Output the [X, Y] coordinate of the center of the cell containing the given text.  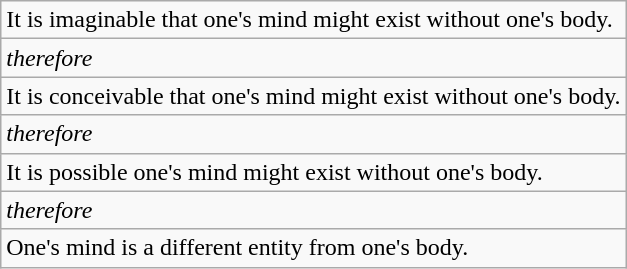
It is conceivable that one's mind might exist without one's body. [314, 96]
It is imaginable that one's mind might exist without one's body. [314, 20]
One's mind is a different entity from one's body. [314, 248]
It is possible one's mind might exist without one's body. [314, 172]
